Return the [x, y] coordinate for the center point of the cell that contains the specified text.  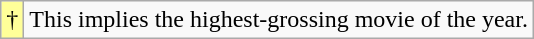
This implies the highest-grossing movie of the year. [279, 20]
† [12, 20]
